Determine the [x, y] coordinate at the center of the cell enclosing the given text.  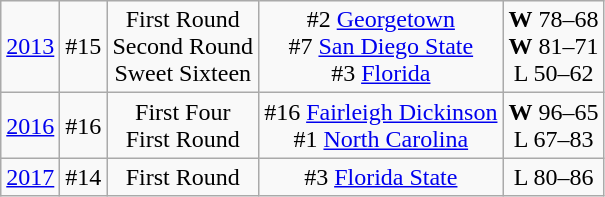
2013 [30, 47]
2016 [30, 126]
#16 [84, 126]
#2 Georgetown#7 San Diego State#3 Florida [381, 47]
L 80–86 [554, 177]
W 96–65L 67–83 [554, 126]
#3 Florida State [381, 177]
#15 [84, 47]
2017 [30, 177]
First RoundSecond RoundSweet Sixteen [183, 47]
First Four First Round [183, 126]
First Round [183, 177]
#14 [84, 177]
#16 Fairleigh Dickinson #1 North Carolina [381, 126]
W 78–68W 81–71L 50–62 [554, 47]
